Find where the given text appears and provide that cell's center as [X, Y] coordinate. 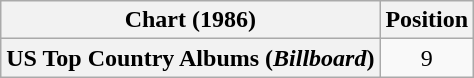
Chart (1986) [190, 20]
Position [427, 20]
US Top Country Albums (Billboard) [190, 58]
9 [427, 58]
